Provide the [X, Y] coordinate of the cell's center where the given text is located.  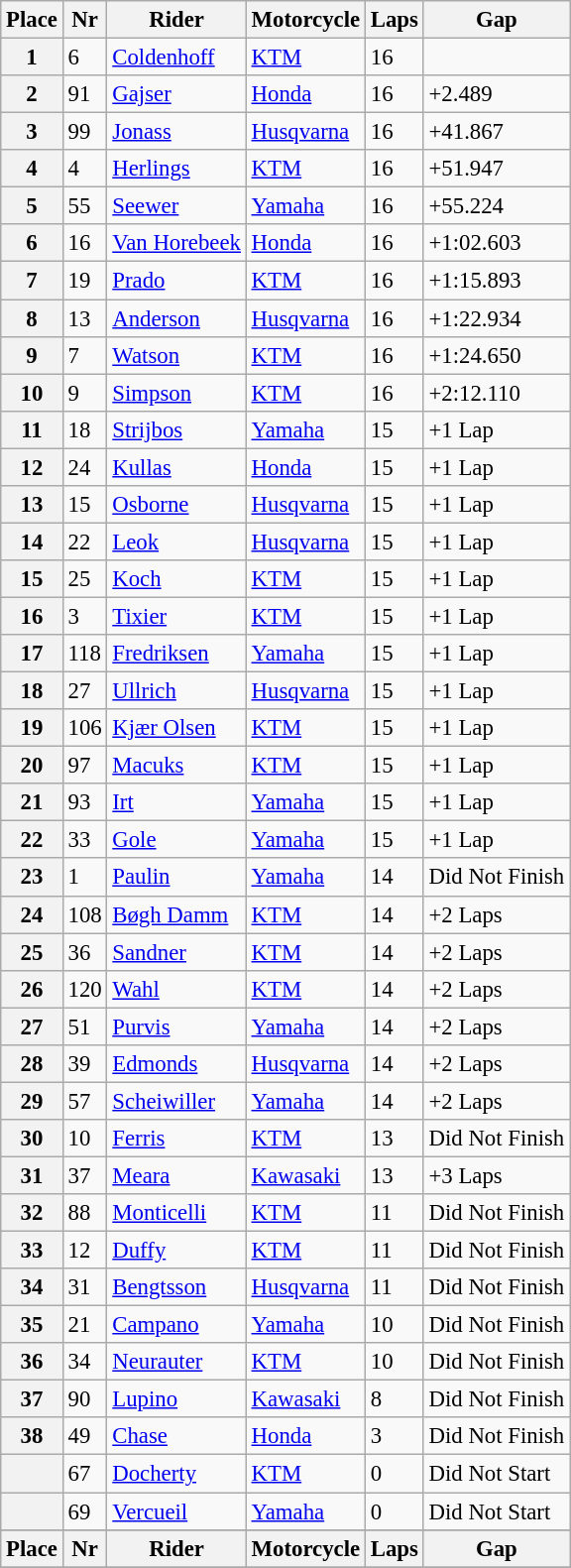
Paulin [176, 878]
Monticelli [176, 1213]
+1:02.603 [496, 243]
67 [85, 1474]
2 [32, 94]
39 [85, 1064]
Bengtsson [176, 1287]
Gajser [176, 94]
49 [85, 1437]
+1:24.650 [496, 355]
Neurauter [176, 1362]
120 [85, 989]
Kullas [176, 467]
Ferris [176, 1139]
106 [85, 728]
90 [85, 1399]
Seewer [176, 206]
Sandner [176, 952]
Tixier [176, 616]
99 [85, 132]
Meara [176, 1175]
Irt [176, 802]
23 [32, 878]
69 [85, 1511]
Edmonds [176, 1064]
Wahl [176, 989]
Campano [176, 1325]
Van Horebeek [176, 243]
Strijbos [176, 429]
Vercueil [176, 1511]
30 [32, 1139]
91 [85, 94]
17 [32, 654]
Duffy [176, 1251]
Koch [176, 579]
32 [32, 1213]
Prado [176, 281]
Anderson [176, 318]
+3 Laps [496, 1175]
+2.489 [496, 94]
+1:22.934 [496, 318]
29 [32, 1101]
93 [85, 802]
Fredriksen [176, 654]
38 [32, 1437]
Docherty [176, 1474]
55 [85, 206]
+41.867 [496, 132]
57 [85, 1101]
Watson [176, 355]
Coldenhoff [176, 58]
51 [85, 1026]
Lupino [176, 1399]
26 [32, 989]
Herlings [176, 169]
Scheiwiller [176, 1101]
35 [32, 1325]
+51.947 [496, 169]
28 [32, 1064]
Kjær Olsen [176, 728]
Purvis [176, 1026]
+2:12.110 [496, 393]
97 [85, 766]
Chase [176, 1437]
20 [32, 766]
Macuks [176, 766]
+1:15.893 [496, 281]
+55.224 [496, 206]
Jonass [176, 132]
Simpson [176, 393]
Osborne [176, 505]
5 [32, 206]
Gole [176, 840]
Ullrich [176, 691]
Leok [176, 542]
88 [85, 1213]
118 [85, 654]
108 [85, 914]
Bøgh Damm [176, 914]
